Find where the given text appears and provide that cell's center as (X, Y) coordinate. 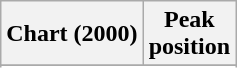
Chart (2000) (72, 34)
Peakposition (189, 34)
